Return (X, Y) of the center of cell containing provided text 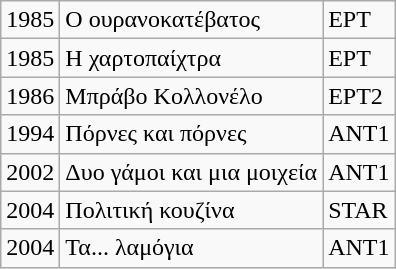
Ο ουρανοκατέβατος (192, 20)
STAR (359, 210)
Τα... λαμόγια (192, 248)
Η χαρτοπαίχτρα (192, 58)
Πολιτική κουζίνα (192, 210)
Μπράβο Κολλονέλο (192, 96)
ΕΡΤ2 (359, 96)
Πόρνες και πόρνες (192, 134)
Δυο γάμοι και μια μοιχεία (192, 172)
2002 (30, 172)
1994 (30, 134)
1986 (30, 96)
